Scan for the cell matching the given text and deliver its [x, y] coordinate at center. 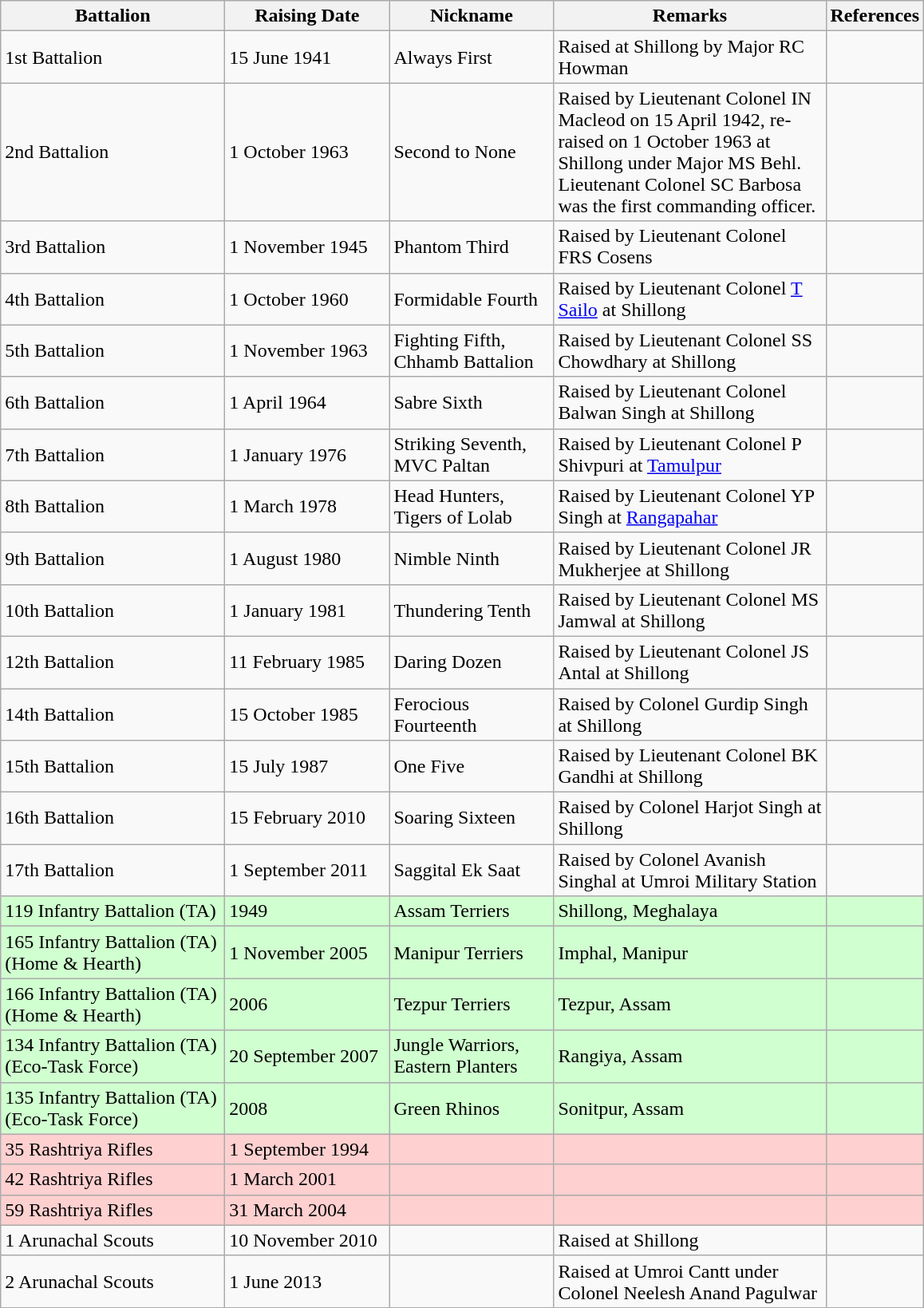
Formidable Fourth [472, 298]
Raised by Colonel Harjot Singh at Shillong [689, 819]
Raised by Lieutenant Colonel JR Mukherjee at Shillong [689, 559]
Raising Date [307, 16]
1 March 1978 [307, 506]
2006 [307, 1004]
1 January 1976 [307, 455]
Raised by Lieutenant Colonel T Sailo at Shillong [689, 298]
Assam Terriers [472, 911]
1 November 2005 [307, 953]
17th Battalion [113, 870]
165 Infantry Battalion (TA) (Home & Hearth) [113, 953]
Striking Seventh, MVC Paltan [472, 455]
Daring Dozen [472, 662]
One Five [472, 766]
Soaring Sixteen [472, 819]
Raised by Lieutenant Colonel MS Jamwal at Shillong [689, 610]
8th Battalion [113, 506]
Second to None [472, 152]
10 November 2010 [307, 1240]
1949 [307, 911]
15th Battalion [113, 766]
Rangiya, Assam [689, 1057]
119 Infantry Battalion (TA) [113, 911]
134 Infantry Battalion (TA) (Eco-Task Force) [113, 1057]
1st Battalion [113, 57]
Raised at Shillong [689, 1240]
1 October 1963 [307, 152]
15 October 1985 [307, 713]
1 Arunachal Scouts [113, 1240]
6th Battalion [113, 402]
Nickname [472, 16]
2nd Battalion [113, 152]
16th Battalion [113, 819]
Raised by Lieutenant Colonel YP Singh at Rangapahar [689, 506]
Head Hunters, Tigers of Lolab [472, 506]
Raised by Lieutenant Colonel P Shivpuri at Tamulpur [689, 455]
1 September 2011 [307, 870]
Always First [472, 57]
Tezpur Terriers [472, 1004]
4th Battalion [113, 298]
7th Battalion [113, 455]
1 January 1981 [307, 610]
Green Rhinos [472, 1108]
1 October 1960 [307, 298]
35 Rashtriya Rifles [113, 1149]
Raised by Lieutenant Colonel JS Antal at Shillong [689, 662]
1 November 1945 [307, 247]
Tezpur, Assam [689, 1004]
3rd Battalion [113, 247]
Ferocious Fourteenth [472, 713]
Raised at Umroi Cantt under Colonel Neelesh Anand Pagulwar [689, 1282]
20 September 2007 [307, 1057]
Imphal, Manipur [689, 953]
1 June 2013 [307, 1282]
Raised by Lieutenant Colonel SS Chowdhary at Shillong [689, 351]
15 February 2010 [307, 819]
Phantom Third [472, 247]
1 March 2001 [307, 1180]
Raised by Lieutenant Colonel FRS Cosens [689, 247]
Sabre Sixth [472, 402]
15 July 1987 [307, 766]
15 June 1941 [307, 57]
Thundering Tenth [472, 610]
31 March 2004 [307, 1210]
Nimble Ninth [472, 559]
References [875, 16]
Manipur Terriers [472, 953]
Fighting Fifth, Chhamb Battalion [472, 351]
Raised by Lieutenant Colonel Balwan Singh at Shillong [689, 402]
Battalion [113, 16]
14th Battalion [113, 713]
11 February 1985 [307, 662]
Saggital Ek Saat [472, 870]
1 April 1964 [307, 402]
Raised by Colonel Gurdip Singh at Shillong [689, 713]
Jungle Warriors, Eastern Planters [472, 1057]
59 Rashtriya Rifles [113, 1210]
1 September 1994 [307, 1149]
2008 [307, 1108]
Raised by Lieutenant Colonel BK Gandhi at Shillong [689, 766]
Remarks [689, 16]
9th Battalion [113, 559]
10th Battalion [113, 610]
166 Infantry Battalion (TA) (Home & Hearth) [113, 1004]
Raised at Shillong by Major RC Howman [689, 57]
12th Battalion [113, 662]
135 Infantry Battalion (TA) (Eco-Task Force) [113, 1108]
5th Battalion [113, 351]
1 August 1980 [307, 559]
1 November 1963 [307, 351]
42 Rashtriya Rifles [113, 1180]
Sonitpur, Assam [689, 1108]
Raised by Colonel Avanish Singhal at Umroi Military Station [689, 870]
2 Arunachal Scouts [113, 1282]
Shillong, Meghalaya [689, 911]
